Extract the [X, Y] coordinate from the center of the cell holding the provided text.  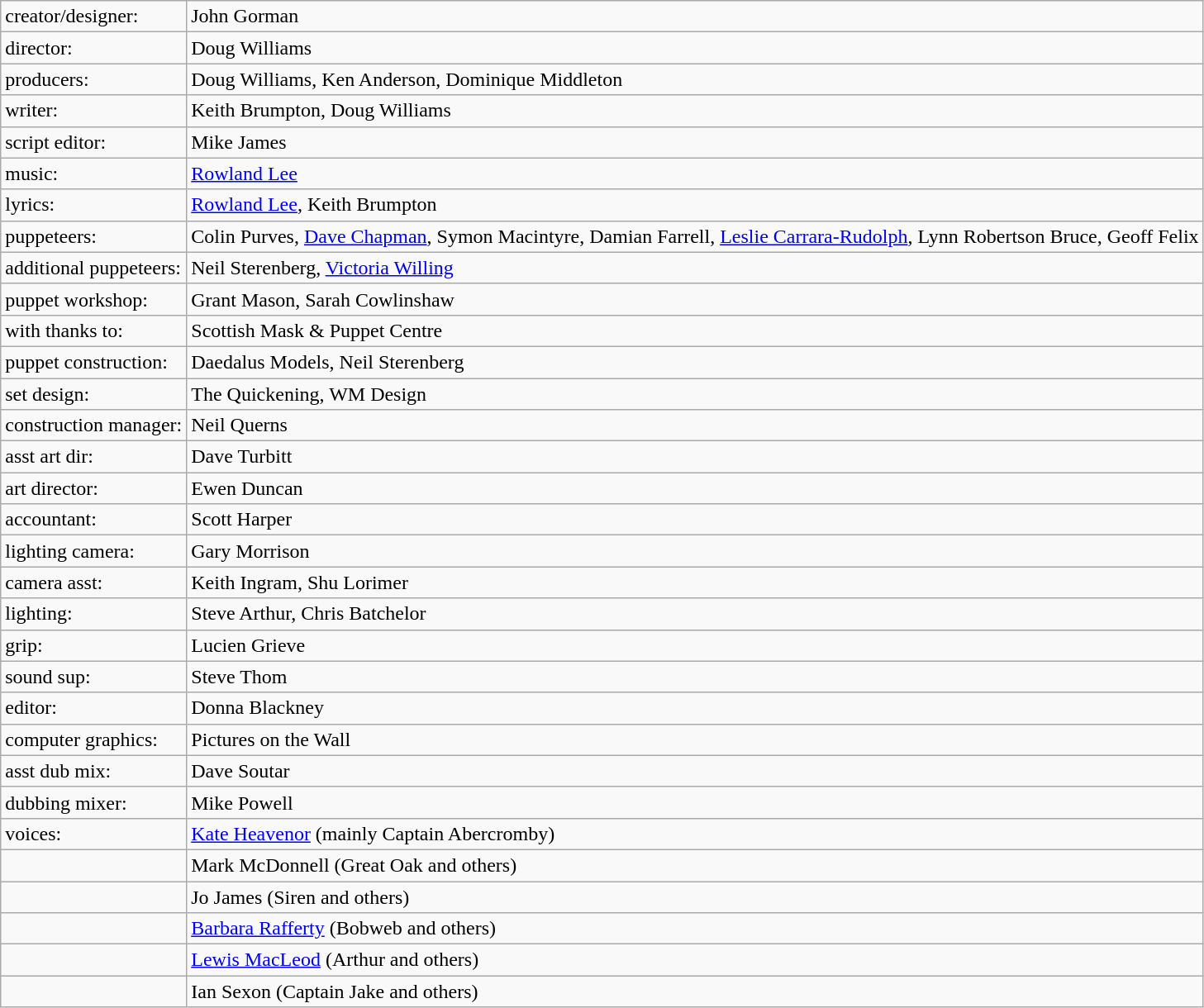
Steve Thom [695, 677]
John Gorman [695, 17]
Dave Soutar [695, 771]
art director: [94, 488]
Kate Heavenor (mainly Captain Abercromby) [695, 834]
accountant: [94, 520]
voices: [94, 834]
creator/designer: [94, 17]
writer: [94, 111]
additional puppeteers: [94, 268]
dubbing mixer: [94, 802]
Lewis MacLeod (Arthur and others) [695, 960]
Ian Sexon (Captain Jake and others) [695, 991]
Doug Williams [695, 48]
Keith Ingram, Shu Lorimer [695, 582]
producers: [94, 79]
The Quickening, WM Design [695, 394]
Lucien Grieve [695, 645]
Pictures on the Wall [695, 739]
Mike James [695, 142]
computer graphics: [94, 739]
Grant Mason, Sarah Cowlinshaw [695, 299]
puppeteers: [94, 236]
Scott Harper [695, 520]
Mark McDonnell (Great Oak and others) [695, 865]
Mike Powell [695, 802]
music: [94, 174]
Gary Morrison [695, 551]
Neil Sterenberg, Victoria Willing [695, 268]
sound sup: [94, 677]
asst art dir: [94, 457]
Jo James (Siren and others) [695, 896]
camera asst: [94, 582]
Keith Brumpton, Doug Williams [695, 111]
Rowland Lee [695, 174]
Daedalus Models, Neil Sterenberg [695, 362]
Dave Turbitt [695, 457]
Rowland Lee, Keith Brumpton [695, 205]
Ewen Duncan [695, 488]
Donna Blackney [695, 708]
puppet workshop: [94, 299]
puppet construction: [94, 362]
Steve Arthur, Chris Batchelor [695, 614]
Doug Williams, Ken Anderson, Dominique Middleton [695, 79]
lyrics: [94, 205]
Barbara Rafferty (Bobweb and others) [695, 929]
construction manager: [94, 426]
director: [94, 48]
Scottish Mask & Puppet Centre [695, 330]
asst dub mix: [94, 771]
editor: [94, 708]
lighting camera: [94, 551]
script editor: [94, 142]
Colin Purves, Dave Chapman, Symon Macintyre, Damian Farrell, Leslie Carrara-Rudolph, Lynn Robertson Bruce, Geoff Felix [695, 236]
grip: [94, 645]
Neil Querns [695, 426]
set design: [94, 394]
lighting: [94, 614]
with thanks to: [94, 330]
